Return [x, y] of the center of cell containing provided text 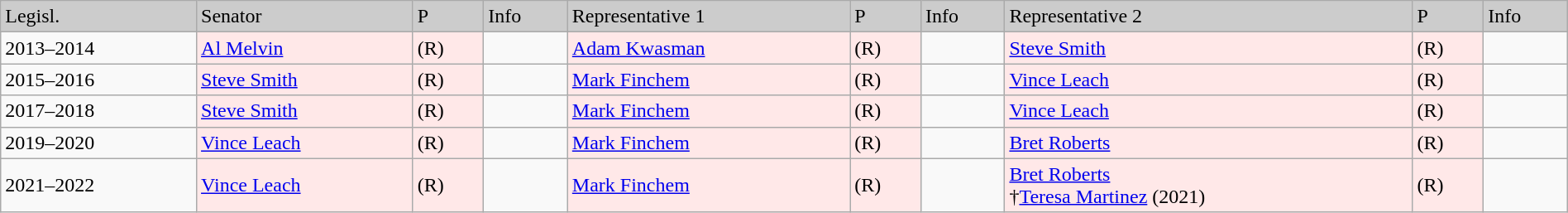
Bret Roberts [1209, 143]
Senator [305, 17]
2019–2020 [99, 143]
2013–2014 [99, 48]
2017–2018 [99, 111]
2015–2016 [99, 80]
Bret Roberts†Teresa Martinez (2021) [1209, 186]
Al Melvin [305, 48]
Representative 2 [1209, 17]
2021–2022 [99, 186]
Adam Kwasman [708, 48]
Representative 1 [708, 17]
Legisl. [99, 17]
